Return the (x, y) coordinate for the center point of the cell that contains the specified text.  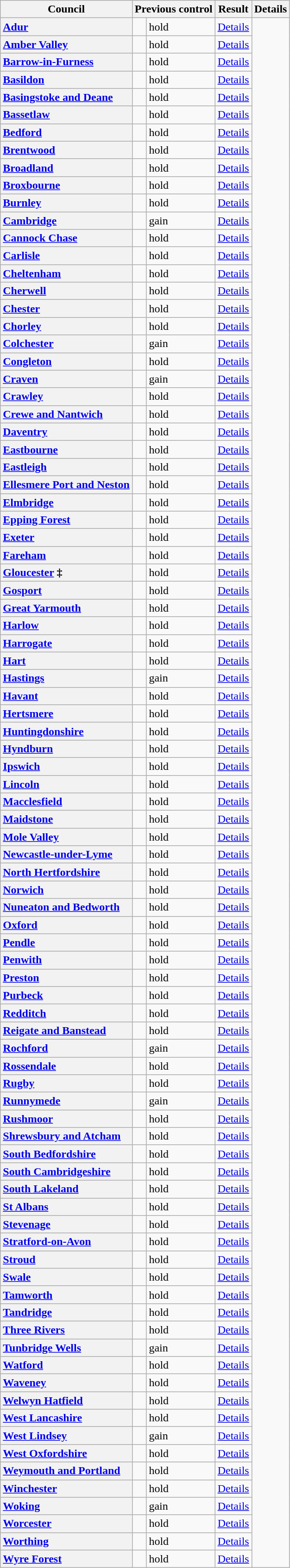
Hart (67, 661)
Crawley (67, 397)
South Bedfordshire (67, 1154)
Basingstoke and Deane (67, 97)
Mole Valley (67, 837)
Watford (67, 1365)
St Albans (67, 1207)
Swale (67, 1277)
Eastleigh (67, 467)
Colchester (67, 344)
Cambridge (67, 221)
Harlow (67, 626)
Result (233, 9)
Bedford (67, 132)
Ipswich (67, 766)
Cheltenham (67, 273)
Crewe and Nantwich (67, 414)
Bassetlaw (67, 115)
Broxbourne (67, 185)
Craven (67, 379)
Elmbridge (67, 502)
Purbeck (67, 995)
Havant (67, 696)
Three Rivers (67, 1330)
Oxford (67, 925)
North Hertfordshire (67, 872)
Stratford-on-Avon (67, 1242)
Epping Forest (67, 520)
Gosport (67, 590)
Amber Valley (67, 44)
Wyre Forest (67, 1559)
Previous control (173, 9)
South Cambridgeshire (67, 1171)
Rushmoor (67, 1119)
Ellesmere Port and Neston (67, 484)
Worcester (67, 1524)
Rossendale (67, 1066)
Daventry (67, 432)
Worthing (67, 1541)
South Lakeland (67, 1189)
Woking (67, 1506)
Great Yarmouth (67, 608)
Hertsmere (67, 713)
Adur (67, 27)
Runnymede (67, 1101)
Tamworth (67, 1295)
Hastings (67, 678)
West Lancashire (67, 1418)
Macclesfield (67, 802)
Broadland (67, 167)
Nuneaton and Bedworth (67, 907)
West Oxfordshire (67, 1453)
Norwich (67, 890)
Redditch (67, 1013)
Shrewsbury and Atcham (67, 1136)
Harrogate (67, 643)
Burnley (67, 203)
Pendle (67, 942)
Penwith (67, 960)
Waveney (67, 1383)
Brentwood (67, 150)
Basildon (67, 80)
Cannock Chase (67, 238)
Weymouth and Portland (67, 1471)
Rochford (67, 1048)
West Lindsey (67, 1436)
Reigate and Banstead (67, 1030)
Maidstone (67, 819)
Preston (67, 978)
Stevenage (67, 1224)
Congleton (67, 361)
Tandridge (67, 1312)
Rugby (67, 1084)
Newcastle-under-Lyme (67, 855)
Huntingdonshire (67, 731)
Welwyn Hatfield (67, 1401)
Lincoln (67, 784)
Cherwell (67, 291)
Tunbridge Wells (67, 1348)
Fareham (67, 555)
Chester (67, 309)
Hyndburn (67, 749)
Carlisle (67, 256)
Gloucester ‡ (67, 573)
Council (67, 9)
Exeter (67, 538)
Stroud (67, 1259)
Barrow-in-Furness (67, 62)
Winchester (67, 1488)
Chorley (67, 326)
Eastbourne (67, 449)
